Identify which cell holds the provided text, then report its [x, y] central coordinate. 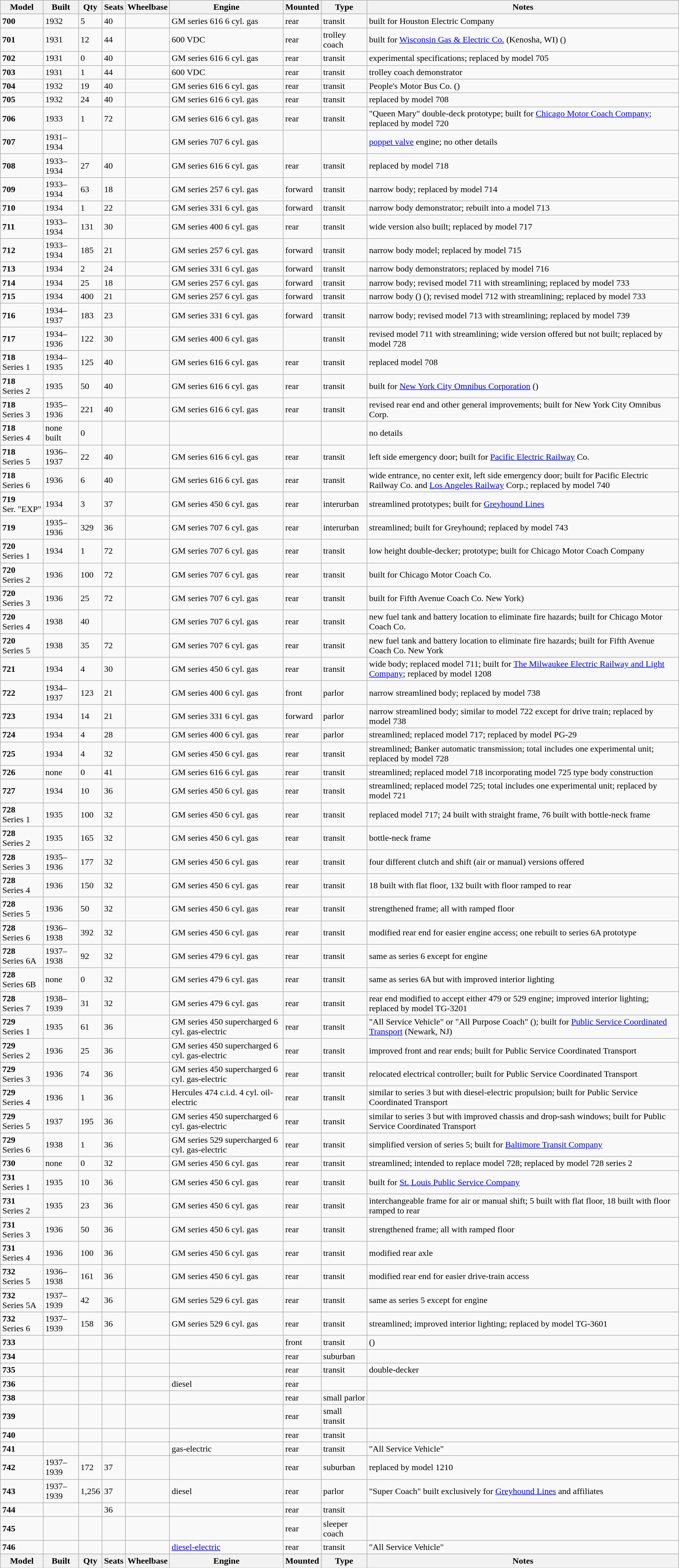
built for Chicago Motor Coach Co. [523, 574]
718Series 4 [22, 433]
172 [90, 1468]
725 [22, 753]
702 [22, 58]
727 [22, 791]
18 built with flat floor, 132 built with floor ramped to rear [523, 885]
718Series 1 [22, 363]
replaced by model 718 [523, 165]
narrow body demonstrator; rebuilt into a model 713 [523, 208]
710 [22, 208]
183 [90, 315]
poppet valve engine; no other details [523, 142]
711 [22, 226]
interchangeable frame for air or manual shift; 5 built with flat floor, 18 built with floor ramped to rear [523, 1206]
wide entrance, no center exit, left side emergency door; built for Pacific Electric Railway Co. and Los Angeles Railway Corp.; replaced by model 740 [523, 480]
195 [90, 1121]
1934–1936 [61, 339]
729Series 5 [22, 1121]
92 [90, 956]
731Series 3 [22, 1229]
61 [90, 1027]
728Series 5 [22, 909]
738 [22, 1398]
12 [90, 40]
1938–1939 [61, 1004]
729Series 3 [22, 1074]
728Series 2 [22, 838]
701 [22, 40]
"Super Coach" built exclusively for Greyhound Lines and affiliates [523, 1491]
736 [22, 1384]
small parlor [344, 1398]
narrow body () (); revised model 712 with streamlining; replaced by model 733 [523, 297]
730 [22, 1163]
1934–1935 [61, 363]
GM series 529 supercharged 6 cyl. gas-electric [226, 1145]
720Series 2 [22, 574]
720Series 4 [22, 622]
double-decker [523, 1370]
1936–1937 [61, 457]
modified rear end for easier engine access; one rebuilt to series 6A prototype [523, 932]
746 [22, 1547]
42 [90, 1300]
731Series 2 [22, 1206]
165 [90, 838]
221 [90, 410]
19 [90, 86]
"Queen Mary" double-deck prototype; built for Chicago Motor Coach Company; replaced by model 720 [523, 118]
720Series 3 [22, 598]
177 [90, 861]
706 [22, 118]
720Series 1 [22, 551]
6 [90, 480]
743 [22, 1491]
streamlined; Banker automatic transmission; total includes one experimental unit; replaced by model 728 [523, 753]
none built [61, 433]
"All Service Vehicle" or "All Purpose Coach" (); built for Public Service Coordinated Transport (Newark, NJ) [523, 1027]
revised model 711 with streamlining; wide version offered but not built; replaced by model 728 [523, 339]
replaced model 708 [523, 363]
low height double-decker; prototype; built for Chicago Motor Coach Company [523, 551]
simplified version of series 5; built for Baltimore Transit Company [523, 1145]
704 [22, 86]
161 [90, 1276]
same as series 6 except for engine [523, 956]
revised rear end and other general improvements; built for New York City Omnibus Corp. [523, 410]
modified rear end for easier drive-train access [523, 1276]
731Series 4 [22, 1253]
739 [22, 1416]
streamlined; improved interior lighting; replaced by model TG-3601 [523, 1324]
131 [90, 226]
1937 [61, 1121]
728Series 6A [22, 956]
narrow body; revised model 713 with streamlining; replaced by model 739 [523, 315]
1,256 [90, 1491]
improved front and rear ends; built for Public Service Coordinated Transport [523, 1051]
streamlined; replaced model 725; total includes one experimental unit; replaced by model 721 [523, 791]
narrow streamlined body; replaced by model 738 [523, 692]
705 [22, 100]
5 [90, 21]
733 [22, 1342]
719 [22, 527]
gas-electric [226, 1449]
27 [90, 165]
no details [523, 433]
four different clutch and shift (air or manual) versions offered [523, 861]
built for New York City Omnibus Corporation () [523, 386]
wide body; replaced model 711; built for The Milwaukee Electric Railway and Light Company; replaced by model 1208 [523, 669]
732Series 5A [22, 1300]
relocated electrical controller; built for Public Service Coordinated Transport [523, 1074]
728Series 6 [22, 932]
left side emergency door; built for Pacific Electric Railway Co. [523, 457]
392 [90, 932]
same as series 5 except for engine [523, 1300]
() [523, 1342]
731Series 1 [22, 1182]
rear end modified to accept either 479 or 529 engine; improved interior lighting; replaced by model TG-3201 [523, 1004]
bottle-neck frame [523, 838]
narrow streamlined body; similar to model 722 except for drive train; replaced by model 738 [523, 716]
718Series 6 [22, 480]
123 [90, 692]
729Series 6 [22, 1145]
717 [22, 339]
streamlined; replaced model 717; replaced by model PG-29 [523, 735]
1933 [61, 118]
713 [22, 269]
712 [22, 250]
experimental specifications; replaced by model 705 [523, 58]
narrow body; replaced by model 714 [523, 189]
728Series 1 [22, 814]
729Series 4 [22, 1098]
replaced by model 1210 [523, 1468]
similar to series 3 but with improved chassis and drop-sash windows; built for Public Service Coordinated Transport [523, 1121]
735 [22, 1370]
185 [90, 250]
745 [22, 1528]
718Series 5 [22, 457]
122 [90, 339]
718Series 3 [22, 410]
721 [22, 669]
708 [22, 165]
new fuel tank and battery location to eliminate fire hazards; built for Chicago Motor Coach Co. [523, 622]
wide version also built; replaced by model 717 [523, 226]
streamlined; intended to replace model 728; replaced by model 728 series 2 [523, 1163]
same as series 6A but with improved interior lighting [523, 980]
1931–1934 [61, 142]
729Series 1 [22, 1027]
716 [22, 315]
28 [114, 735]
728Series 3 [22, 861]
741 [22, 1449]
703 [22, 72]
728Series 7 [22, 1004]
63 [90, 189]
707 [22, 142]
744 [22, 1510]
158 [90, 1324]
720Series 5 [22, 645]
1937–1938 [61, 956]
329 [90, 527]
14 [90, 716]
35 [90, 645]
732Series 5 [22, 1276]
trolley coach [344, 40]
724 [22, 735]
built for Houston Electric Company [523, 21]
new fuel tank and battery location to eliminate fire hazards; built for Fifth Avenue Coach Co. New York [523, 645]
narrow body model; replaced by model 715 [523, 250]
streamlined prototypes; built for Greyhound Lines [523, 504]
728Series 6B [22, 980]
replaced model 717; 24 built with straight frame, 76 built with bottle-neck frame [523, 814]
streamlined; replaced model 718 incorporating model 725 type body construction [523, 772]
700 [22, 21]
734 [22, 1356]
diesel-electric [226, 1547]
150 [90, 885]
built for Fifth Avenue Coach Co. New York) [523, 598]
31 [90, 1004]
small transit [344, 1416]
trolley coach demonstrator [523, 72]
723 [22, 716]
732Series 6 [22, 1324]
narrow body demonstrators; replaced by model 716 [523, 269]
replaced by model 708 [523, 100]
714 [22, 283]
built for St. Louis Public Service Company [523, 1182]
Hercules 474 c.i.d. 4 cyl. oil-electric [226, 1098]
400 [90, 297]
742 [22, 1468]
718Series 2 [22, 386]
74 [90, 1074]
722 [22, 692]
41 [114, 772]
similar to series 3 but with diesel-electric propulsion; built for Public Service Coordinated Transport [523, 1098]
built for Wisconsin Gas & Electric Co. (Kenosha, WI) () [523, 40]
719Ser. "EXP" [22, 504]
sleeper coach [344, 1528]
740 [22, 1435]
People's Motor Bus Co. () [523, 86]
modified rear axle [523, 1253]
728Series 4 [22, 885]
streamlined; built for Greyhound; replaced by model 743 [523, 527]
729Series 2 [22, 1051]
726 [22, 772]
125 [90, 363]
709 [22, 189]
2 [90, 269]
3 [90, 504]
narrow body; revised model 711 with streamlining; replaced by model 733 [523, 283]
715 [22, 297]
